Search for the cell housing the specified text and yield its (X, Y) center coordinate. 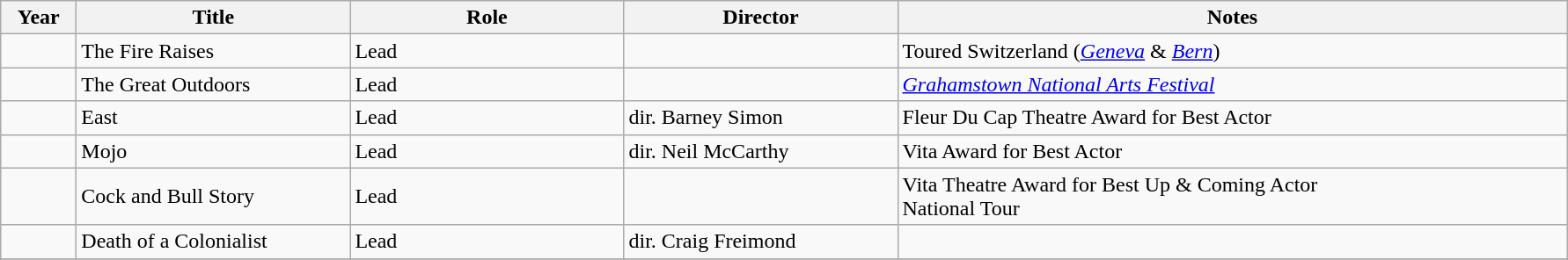
Death of a Colonialist (213, 242)
dir. Craig Freimond (760, 242)
Grahamstown National Arts Festival (1232, 84)
Role (487, 18)
Vita Theatre Award for Best Up & Coming Actor National Tour (1232, 197)
Director (760, 18)
dir. Neil McCarthy (760, 151)
Title (213, 18)
The Great Outdoors (213, 84)
dir. Barney Simon (760, 118)
Mojo (213, 151)
Notes (1232, 18)
Fleur Du Cap Theatre Award for Best Actor (1232, 118)
The Fire Raises (213, 51)
East (213, 118)
Year (39, 18)
Cock and Bull Story (213, 197)
Toured Switzerland (Geneva & Bern) (1232, 51)
Vita Award for Best Actor (1232, 151)
